Extract the (X, Y) coordinate from the center of the cell holding the provided text.  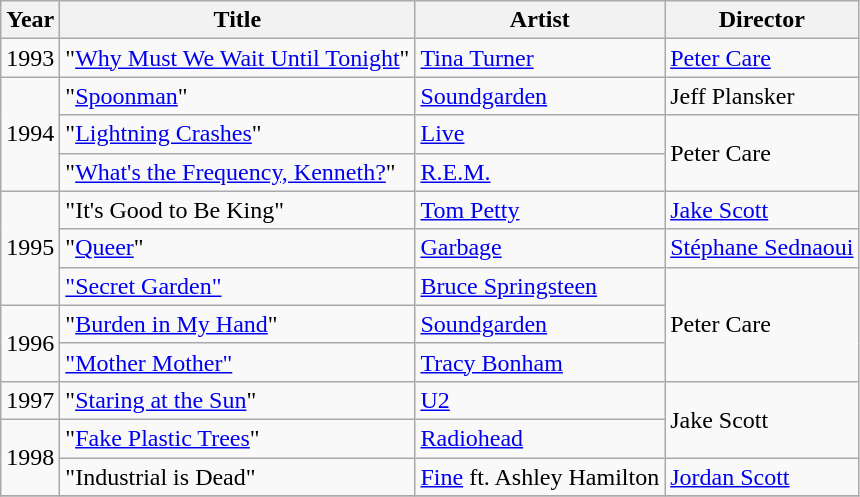
Stéphane Sednaoui (762, 248)
1995 (30, 248)
Bruce Springsteen (540, 286)
"Staring at the Sun" (238, 400)
Tracy Bonham (540, 362)
Jordan Scott (762, 477)
R.E.M. (540, 172)
Tina Turner (540, 58)
Tom Petty (540, 210)
Artist (540, 20)
Jeff Plansker (762, 96)
1994 (30, 134)
Radiohead (540, 438)
1998 (30, 457)
"It's Good to Be King" (238, 210)
"Why Must We Wait Until Tonight" (238, 58)
"Spoonman" (238, 96)
"Burden in My Hand" (238, 324)
"Mother Mother" (238, 362)
Year (30, 20)
1997 (30, 400)
"Secret Garden" (238, 286)
1993 (30, 58)
"Queer" (238, 248)
Live (540, 134)
Garbage (540, 248)
"Industrial is Dead" (238, 477)
"Lightning Crashes" (238, 134)
"Fake Plastic Trees" (238, 438)
Fine ft. Ashley Hamilton (540, 477)
U2 (540, 400)
"What's the Frequency, Kenneth?" (238, 172)
Director (762, 20)
1996 (30, 343)
Title (238, 20)
